Capture the cell that displays the provided text and extract its (x, y) central coordinate. 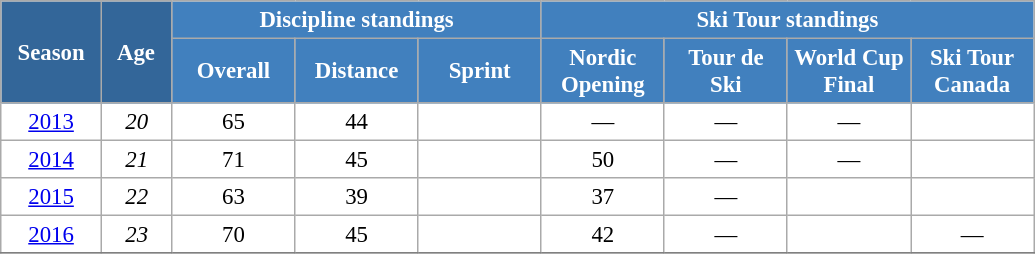
Overall (234, 72)
World CupFinal (848, 72)
71 (234, 160)
Ski TourCanada (972, 72)
2014 (52, 160)
2016 (52, 235)
23 (136, 235)
2015 (52, 197)
Ski Tour standings (787, 20)
44 (356, 122)
2013 (52, 122)
20 (136, 122)
Tour deSki (726, 72)
Distance (356, 72)
22 (136, 197)
37 (602, 197)
50 (602, 160)
65 (234, 122)
Sprint (480, 72)
NordicOpening (602, 72)
39 (356, 197)
42 (602, 235)
21 (136, 160)
Season (52, 52)
63 (234, 197)
Discipline standings (356, 20)
Age (136, 52)
70 (234, 235)
